Provide the (x, y) coordinate of the cell's center where the given text is located.  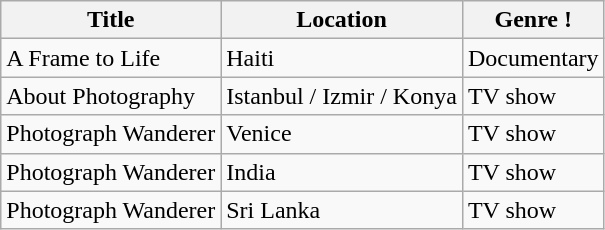
Venice (342, 134)
Location (342, 20)
Title (111, 20)
About Photography (111, 96)
Genre ! (533, 20)
Sri Lanka (342, 210)
India (342, 172)
Istanbul / Izmir / Konya (342, 96)
Documentary (533, 58)
Haiti (342, 58)
A Frame to Life (111, 58)
